Capture the cell that displays the provided text and extract its (x, y) central coordinate. 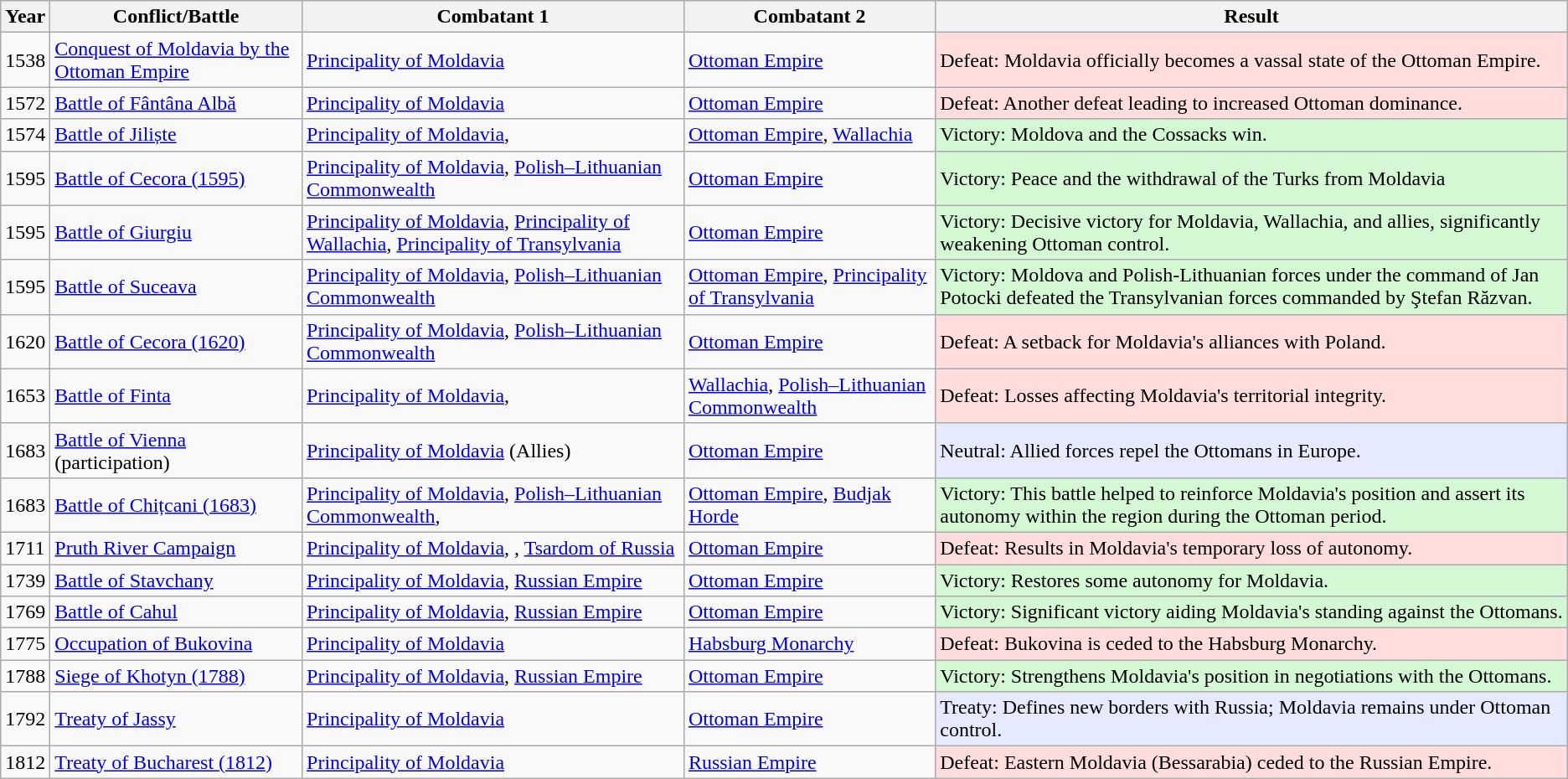
1769 (25, 612)
Defeat: Losses affecting Moldavia's territorial integrity. (1251, 395)
1788 (25, 676)
Siege of Khotyn (1788) (176, 676)
Wallachia, Polish–Lithuanian Commonwealth (809, 395)
Victory: Peace and the withdrawal of the Turks from Moldavia (1251, 178)
Victory: Moldova and Polish-Lithuanian forces under the command of Jan Potocki defeated the Transylvanian forces commanded by Ştefan Răzvan. (1251, 286)
Ottoman Empire, Principality of Transylvania (809, 286)
Conflict/Battle (176, 17)
1739 (25, 580)
1538 (25, 60)
Russian Empire (809, 762)
Principality of Moldavia, Polish–Lithuanian Commonwealth, (493, 504)
Treaty: Defines new borders with Russia; Moldavia remains under Ottoman control. (1251, 719)
Battle of Cahul (176, 612)
Principality of Moldavia, , Tsardom of Russia (493, 548)
Defeat: Results in Moldavia's temporary loss of autonomy. (1251, 548)
Battle of Chițcani (1683) (176, 504)
Occupation of Bukovina (176, 644)
Year (25, 17)
Victory: Moldova and the Cossacks win. (1251, 135)
1812 (25, 762)
Neutral: Allied forces repel the Ottomans in Europe. (1251, 451)
Battle of Jiliște (176, 135)
Treaty of Bucharest (1812) (176, 762)
Battle of Fântâna Albă (176, 103)
1574 (25, 135)
Defeat: Another defeat leading to increased Ottoman dominance. (1251, 103)
Victory: This battle helped to reinforce Moldavia's position and assert its autonomy within the region during the Ottoman period. (1251, 504)
Defeat: Eastern Moldavia (Bessarabia) ceded to the Russian Empire. (1251, 762)
1653 (25, 395)
Victory: Decisive victory for Moldavia, Wallachia, and allies, significantly weakening Ottoman control. (1251, 233)
Battle of Vienna (participation) (176, 451)
Pruth River Campaign (176, 548)
Treaty of Jassy (176, 719)
Habsburg Monarchy (809, 644)
1620 (25, 342)
Battle of Cecora (1595) (176, 178)
Battle of Finta (176, 395)
1775 (25, 644)
Principality of Moldavia (Allies) (493, 451)
Combatant 2 (809, 17)
Victory: Restores some autonomy for Moldavia. (1251, 580)
Defeat: Bukovina is ceded to the Habsburg Monarchy. (1251, 644)
Ottoman Empire, Wallachia (809, 135)
1711 (25, 548)
Battle of Suceava (176, 286)
Defeat: Moldavia officially becomes a vassal state of the Ottoman Empire. (1251, 60)
Victory: Significant victory aiding Moldavia's standing against the Ottomans. (1251, 612)
Battle of Giurgiu (176, 233)
Principality of Moldavia, Principality of Wallachia, Principality of Transylvania (493, 233)
Defeat: A setback for Moldavia's alliances with Poland. (1251, 342)
Combatant 1 (493, 17)
Victory: Strengthens Moldavia's position in negotiations with the Ottomans. (1251, 676)
1792 (25, 719)
Ottoman Empire, Budjak Horde (809, 504)
Battle of Cecora (1620) (176, 342)
1572 (25, 103)
Result (1251, 17)
Conquest of Moldavia by the Ottoman Empire (176, 60)
Battle of Stavchany (176, 580)
